Output the [X, Y] coordinate of the center of the cell containing the given text.  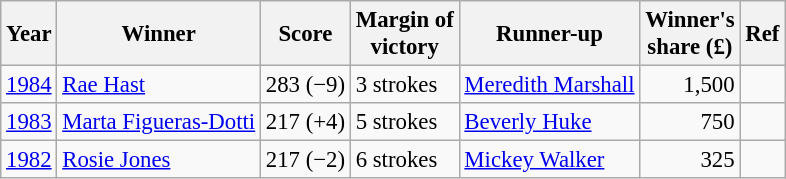
Ref [762, 34]
5 strokes [404, 122]
Meredith Marshall [550, 85]
Runner-up [550, 34]
283 (−9) [305, 85]
Marta Figueras-Dotti [159, 122]
Margin ofvictory [404, 34]
3 strokes [404, 85]
Rae Hast [159, 85]
217 (+4) [305, 122]
6 strokes [404, 160]
Rosie Jones [159, 160]
Mickey Walker [550, 160]
Score [305, 34]
1984 [29, 85]
1983 [29, 122]
1982 [29, 160]
750 [690, 122]
Beverly Huke [550, 122]
1,500 [690, 85]
217 (−2) [305, 160]
325 [690, 160]
Winner [159, 34]
Winner'sshare (£) [690, 34]
Year [29, 34]
